Capture the cell that displays the provided text and extract its (x, y) central coordinate. 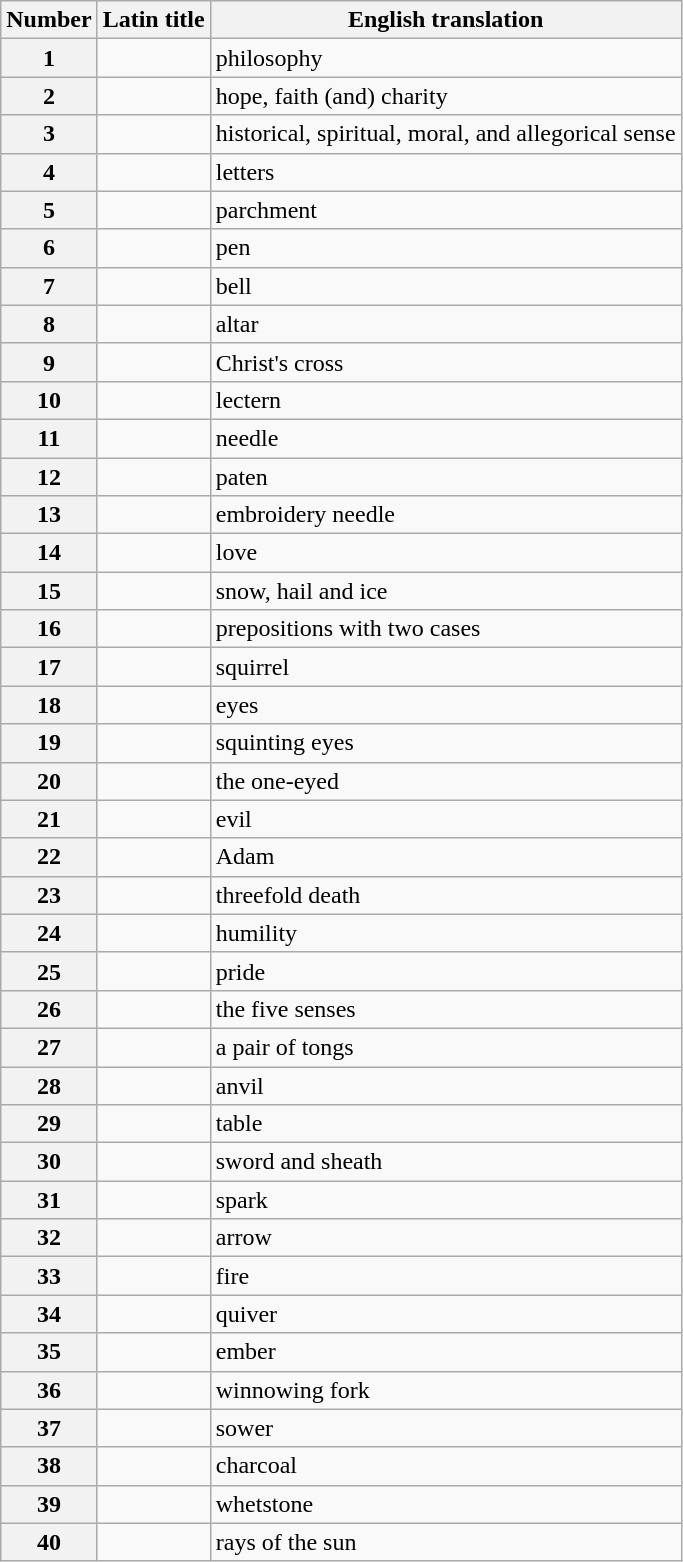
15 (49, 591)
33 (49, 1276)
21 (49, 819)
36 (49, 1390)
charcoal (446, 1466)
Christ's cross (446, 362)
13 (49, 515)
historical, spiritual, moral, and allegorical sense (446, 134)
parchment (446, 210)
squinting eyes (446, 743)
spark (446, 1200)
a pair of tongs (446, 1047)
16 (49, 629)
paten (446, 477)
anvil (446, 1085)
lectern (446, 400)
pride (446, 971)
love (446, 553)
1 (49, 58)
19 (49, 743)
6 (49, 248)
31 (49, 1200)
11 (49, 438)
Adam (446, 857)
35 (49, 1352)
prepositions with two cases (446, 629)
rays of the sun (446, 1542)
14 (49, 553)
5 (49, 210)
38 (49, 1466)
evil (446, 819)
winnowing fork (446, 1390)
embroidery needle (446, 515)
34 (49, 1314)
23 (49, 895)
needle (446, 438)
4 (49, 172)
snow, hail and ice (446, 591)
39 (49, 1504)
10 (49, 400)
Number (49, 20)
37 (49, 1428)
hope, faith (and) charity (446, 96)
fire (446, 1276)
sword and sheath (446, 1162)
25 (49, 971)
12 (49, 477)
2 (49, 96)
40 (49, 1542)
30 (49, 1162)
32 (49, 1238)
sower (446, 1428)
7 (49, 286)
8 (49, 324)
9 (49, 362)
29 (49, 1124)
the one-eyed (446, 781)
altar (446, 324)
3 (49, 134)
17 (49, 667)
arrow (446, 1238)
Latin title (154, 20)
humility (446, 933)
ember (446, 1352)
threefold death (446, 895)
the five senses (446, 1009)
27 (49, 1047)
table (446, 1124)
whetstone (446, 1504)
philosophy (446, 58)
22 (49, 857)
letters (446, 172)
24 (49, 933)
eyes (446, 705)
pen (446, 248)
28 (49, 1085)
20 (49, 781)
squirrel (446, 667)
quiver (446, 1314)
26 (49, 1009)
bell (446, 286)
18 (49, 705)
English translation (446, 20)
